Return [x, y] of the center of cell containing provided text 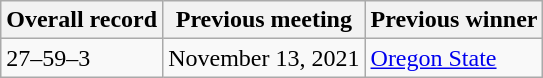
Overall record [82, 20]
27–59–3 [82, 58]
November 13, 2021 [264, 58]
Previous meeting [264, 20]
Oregon State [454, 58]
Previous winner [454, 20]
